Detect which cell encompasses the target text, then output its [x, y] center coordinate. 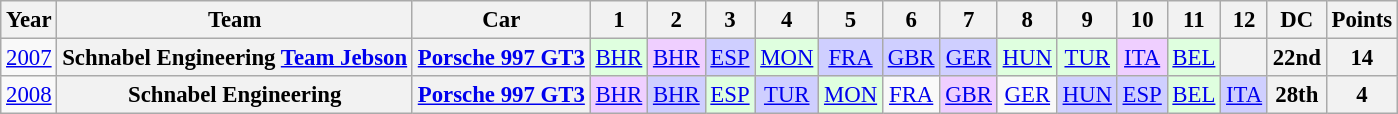
14 [1362, 58]
10 [1142, 20]
28th [1296, 95]
Points [1362, 20]
1 [618, 20]
2 [676, 20]
Team [235, 20]
5 [851, 20]
Schnabel Engineering [235, 95]
11 [1194, 20]
8 [1027, 20]
2008 [29, 95]
3 [730, 20]
12 [1244, 20]
6 [910, 20]
Car [501, 20]
2007 [29, 58]
Schnabel Engineering Team Jebson [235, 58]
DC [1296, 20]
Year [29, 20]
7 [968, 20]
9 [1087, 20]
22nd [1296, 58]
